Detect which cell encompasses the target text, then output its [x, y] center coordinate. 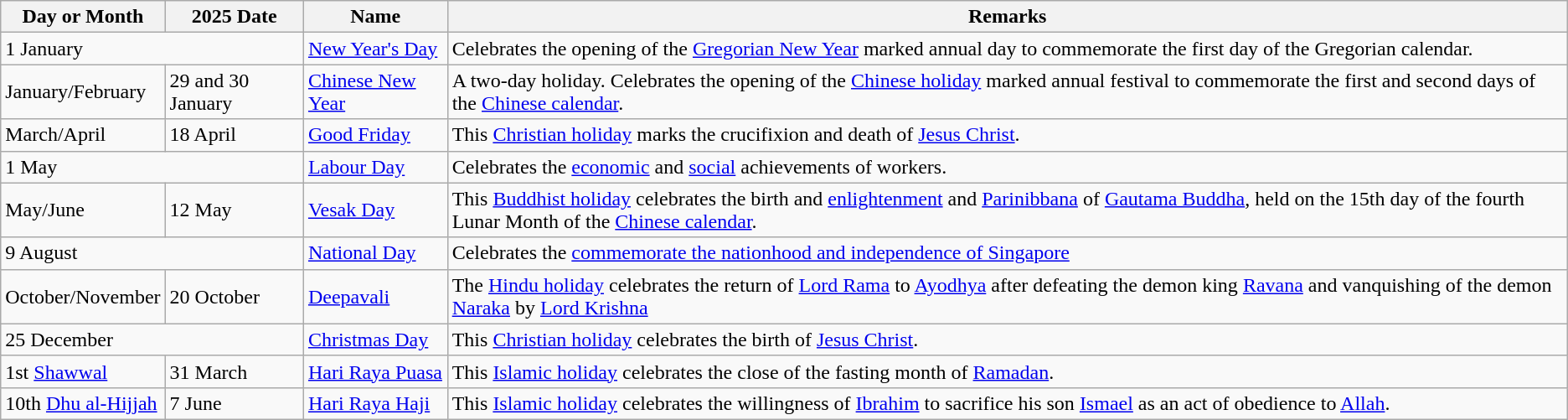
This Christian holiday celebrates the birth of Jesus Christ. [1007, 340]
National Day [375, 253]
Day or Month [83, 17]
May/June [83, 210]
October/November [83, 297]
Good Friday [375, 135]
9 August [152, 253]
Celebrates the opening of the Gregorian New Year marked annual day to commemorate the first day of the Gregorian calendar. [1007, 49]
This Islamic holiday celebrates the close of the fasting month of Ramadan. [1007, 371]
Name [375, 17]
1 January [152, 49]
This Islamic holiday celebrates the willingness of Ibrahim to sacrifice his son Ismael as an act of obedience to Allah. [1007, 403]
Hari Raya Haji [375, 403]
18 April [235, 135]
Celebrates the commemorate the nationhood and independence of Singapore [1007, 253]
1 May [152, 167]
Labour Day [375, 167]
1st Shawwal [83, 371]
Hari Raya Puasa [375, 371]
Vesak Day [375, 210]
10th Dhu al-Hijjah [83, 403]
March/April [83, 135]
Deepavali [375, 297]
This Christian holiday marks the crucifixion and death of Jesus Christ. [1007, 135]
25 December [152, 340]
January/February [83, 92]
29 and 30 January [235, 92]
Celebrates the economic and social achievements of workers. [1007, 167]
Chinese New Year [375, 92]
12 May [235, 210]
2025 Date [235, 17]
7 June [235, 403]
20 October [235, 297]
New Year's Day [375, 49]
31 March [235, 371]
Remarks [1007, 17]
Christmas Day [375, 340]
